Locate the cell with the specified text and output its [x, y] center coordinate. 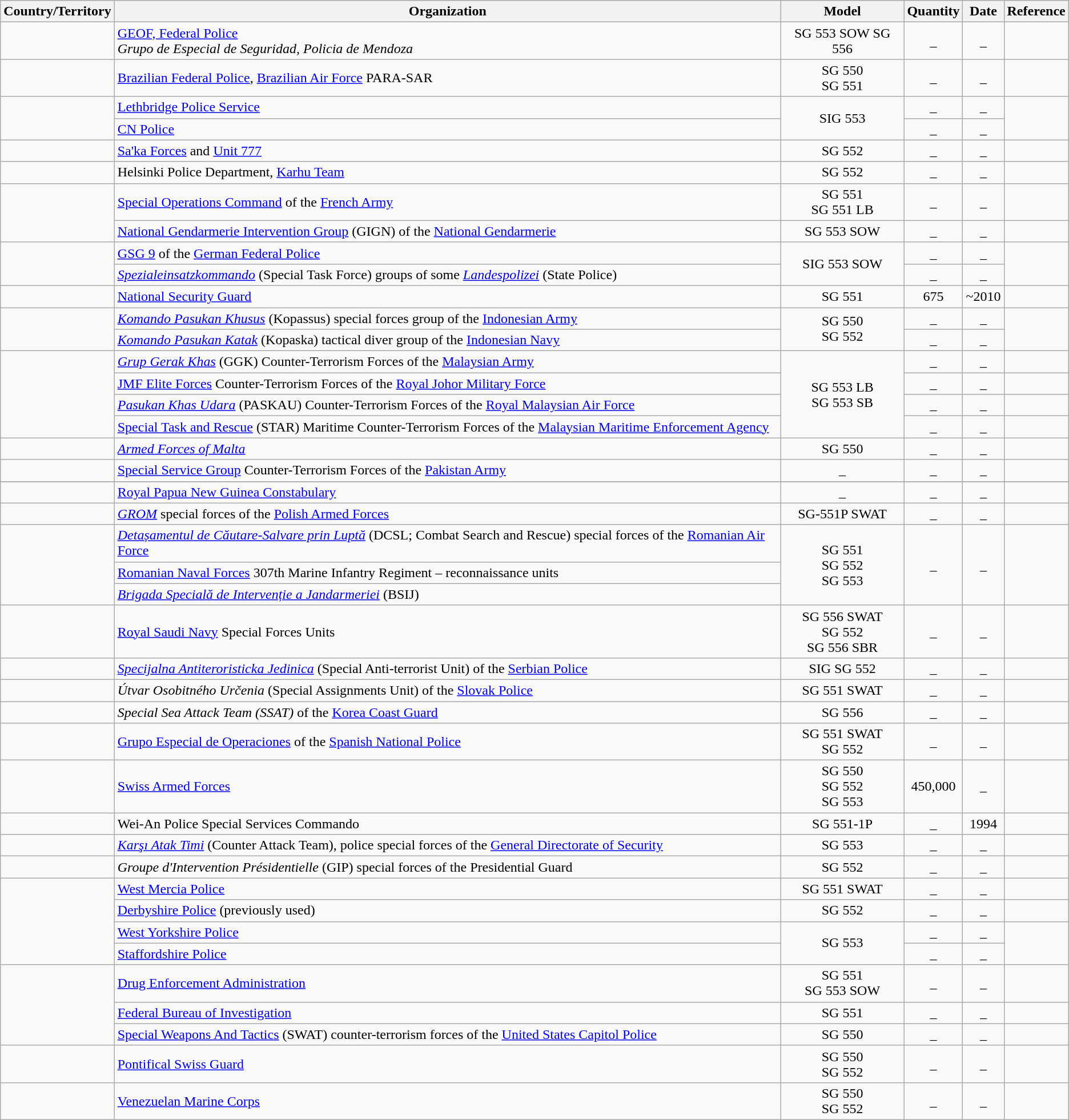
GEOF, Federal PoliceGrupo de Especial de Seguridad, Policia de Mendoza [448, 41]
Groupe d'Intervention Présidentielle (GIP) special forces of the Presidential Guard [448, 867]
Reference [1036, 11]
Pontifical Swiss Guard [448, 1064]
West Yorkshire Police [448, 932]
Date [983, 11]
Helsinki Police Department, Karhu Team [448, 172]
SG 556 [842, 712]
SG-551P SWAT [842, 514]
1994 [983, 824]
Útvar Osobitného Určenia (Special Assignments Unit) of the Slovak Police [448, 690]
Federal Bureau of Investigation [448, 1013]
Komando Pasukan Katak (Kopaska) tactical diver group of the Indonesian Navy [448, 340]
SG 550 SG 552 SG 553 [842, 787]
Spezialeinsatzkommando (Special Task Force) groups of some Landespolizei (State Police) [448, 275]
SG 551SG 553 SOW [842, 983]
Pasukan Khas Udara (PASKAU) Counter-Terrorism Forces of the Royal Malaysian Air Force [448, 405]
Wei-An Police Special Services Commando [448, 824]
SG 551SG 551 LB [842, 202]
Special Operations Command of the French Army [448, 202]
Venezuelan Marine Corps [448, 1101]
Derbyshire Police (previously used) [448, 910]
Special Task and Rescue (STAR) Maritime Counter-Terrorism Forces of the Malaysian Maritime Enforcement Agency [448, 427]
Swiss Armed Forces [448, 787]
675 [933, 296]
SG 556 SWATSG 552SG 556 SBR [842, 631]
450,000 [933, 787]
Sa'ka Forces and Unit 777 [448, 151]
SG 553 SOW [842, 231]
SG 551SG 552SG 553 [842, 565]
Karşı Atak Timi (Counter Attack Team), police special forces of the General Directorate of Security [448, 845]
Model [842, 11]
Grupo Especial de Operaciones of the Spanish National Police [448, 742]
Specijalna Antiteroristicka Jedinica (Special Anti-terrorist Unit) of the Serbian Police [448, 668]
CN Police [448, 129]
Detașamentul de Căutare-Salvare prin Luptă (DCSL; Combat Search and Rescue) special forces of the Romanian Air Force [448, 543]
Country/Territory [57, 11]
Grup Gerak Khas (GGK) Counter-Terrorism Forces of the Malaysian Army [448, 362]
SG 550SG 551 [842, 78]
Staffordshire Police [448, 954]
SIG SG 552 [842, 668]
SG 551 SWATSG 552 [842, 742]
GSG 9 of the German Federal Police [448, 253]
SG 553 LBSG 553 SB [842, 394]
West Mercia Police [448, 889]
Romanian Naval Forces 307th Marine Infantry Regiment – reconnaissance units [448, 573]
Organization [448, 11]
Special Sea Attack Team (SSAT) of the Korea Coast Guard [448, 712]
Royal Saudi Navy Special Forces Units [448, 631]
Drug Enforcement Administration [448, 983]
GROM special forces of the Polish Armed Forces [448, 514]
SIG 553 SOW [842, 264]
Brigada Specială de Intervenție a Jandarmeriei (BSIJ) [448, 594]
National Gendarmerie Intervention Group (GIGN) of the National Gendarmerie [448, 231]
Special Service Group Counter-Terrorism Forces of the Pakistan Army [448, 470]
Armed Forces of Malta [448, 449]
SG 551-1P [842, 824]
Brazilian Federal Police, Brazilian Air Force PARA-SAR [448, 78]
Komando Pasukan Khusus (Kopassus) special forces group of the Indonesian Army [448, 318]
~2010 [983, 296]
Special Weapons And Tactics (SWAT) counter-terrorism forces of the United States Capitol Police [448, 1034]
Royal Papua New Guinea Constabulary [448, 492]
SIG 553 [842, 118]
JMF Elite Forces Counter-Terrorism Forces of the Royal Johor Military Force [448, 384]
SG 553 SOW SG 556 [842, 41]
Lethbridge Police Service [448, 107]
National Security Guard [448, 296]
Quantity [933, 11]
